For the text-containing cell, return its midpoint in (X, Y) coordinate format. 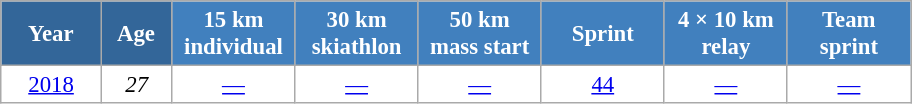
Age (136, 34)
Year (52, 34)
15 km individual (234, 34)
Sprint (602, 34)
2018 (52, 85)
50 km mass start (480, 34)
44 (602, 85)
Team sprint (848, 34)
30 km skiathlon (356, 34)
4 × 10 km relay (726, 34)
27 (136, 85)
